Return [x, y] of the center of cell containing provided text 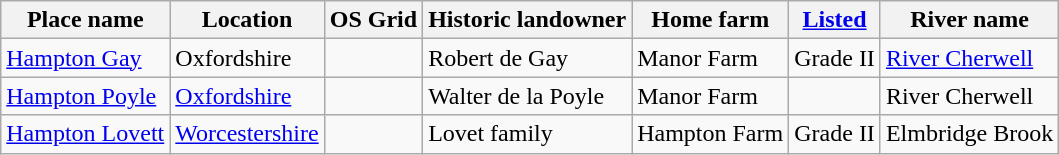
Hampton Gay [86, 58]
Location [247, 20]
Robert de Gay [528, 58]
River name [969, 20]
Historic landowner [528, 20]
Lovet family [528, 134]
OS Grid [373, 20]
Walter de la Poyle [528, 96]
Hampton Lovett [86, 134]
Home farm [710, 20]
Listed [835, 20]
Worcestershire [247, 134]
Elmbridge Brook [969, 134]
Place name [86, 20]
Hampton Poyle [86, 96]
Hampton Farm [710, 134]
